For the text-containing cell, return its midpoint in [X, Y] coordinate format. 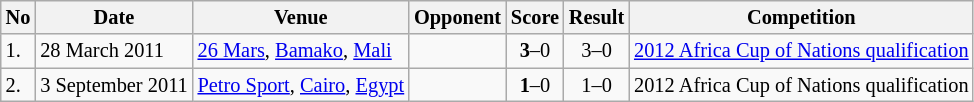
Competition [801, 17]
3 September 2011 [114, 85]
26 Mars, Bamako, Mali [301, 51]
1. [18, 51]
2. [18, 85]
Score [535, 17]
Opponent [458, 17]
Date [114, 17]
28 March 2011 [114, 51]
Petro Sport, Cairo, Egypt [301, 85]
Result [596, 17]
Venue [301, 17]
No [18, 17]
